Locate the cell with the specified text and output its (X, Y) center coordinate. 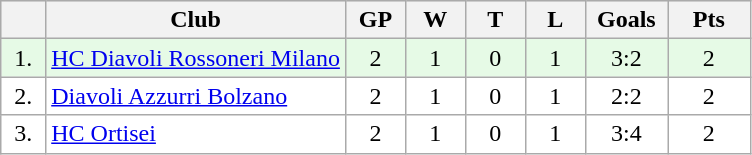
Goals (626, 20)
Club (196, 20)
T (495, 20)
3:4 (626, 134)
HC Diavoli Rossoneri Milano (196, 58)
2:2 (626, 96)
Pts (709, 20)
L (555, 20)
3:2 (626, 58)
Diavoli Azzurri Bolzano (196, 96)
3. (24, 134)
2. (24, 96)
HC Ortisei (196, 134)
GP (375, 20)
1. (24, 58)
W (435, 20)
